Return [x, y] of the center of cell containing provided text 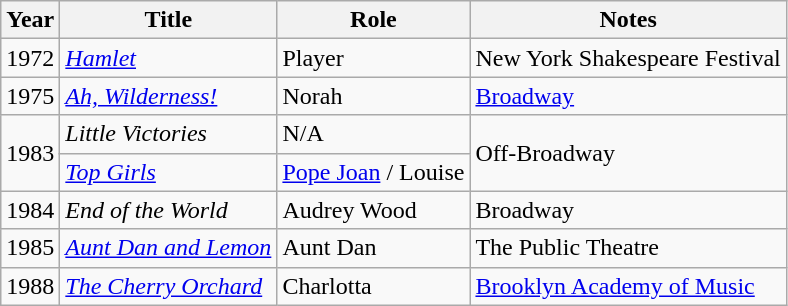
Charlotta [374, 286]
The Cherry Orchard [168, 286]
New York Shakespeare Festival [628, 58]
Audrey Wood [374, 210]
Year [30, 20]
The Public Theatre [628, 248]
Notes [628, 20]
1972 [30, 58]
Pope Joan / Louise [374, 172]
1988 [30, 286]
Hamlet [168, 58]
Title [168, 20]
Norah [374, 96]
Little Victories [168, 134]
Aunt Dan [374, 248]
Role [374, 20]
1985 [30, 248]
1975 [30, 96]
Brooklyn Academy of Music [628, 286]
1983 [30, 153]
N/A [374, 134]
Ah, Wilderness! [168, 96]
Aunt Dan and Lemon [168, 248]
Off-Broadway [628, 153]
End of the World [168, 210]
1984 [30, 210]
Player [374, 58]
Top Girls [168, 172]
